Extract the (x, y) coordinate from the center of the cell holding the provided text.  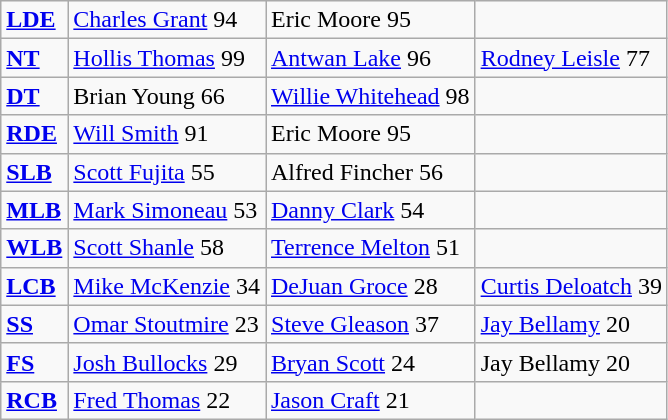
Curtis Deloatch 39 (571, 286)
FS (34, 362)
NT (34, 58)
SLB (34, 172)
Terrence Melton 51 (371, 248)
DeJuan Groce 28 (371, 286)
Omar Stoutmire 23 (167, 324)
Bryan Scott 24 (371, 362)
Josh Bullocks 29 (167, 362)
Scott Fujita 55 (167, 172)
Fred Thomas 22 (167, 400)
DT (34, 96)
Antwan Lake 96 (371, 58)
RCB (34, 400)
LDE (34, 20)
Scott Shanle 58 (167, 248)
Mike McKenzie 34 (167, 286)
Steve Gleason 37 (371, 324)
Willie Whitehead 98 (371, 96)
Alfred Fincher 56 (371, 172)
LCB (34, 286)
WLB (34, 248)
Hollis Thomas 99 (167, 58)
Jason Craft 21 (371, 400)
Charles Grant 94 (167, 20)
Danny Clark 54 (371, 210)
MLB (34, 210)
Brian Young 66 (167, 96)
SS (34, 324)
Mark Simoneau 53 (167, 210)
RDE (34, 134)
Rodney Leisle 77 (571, 58)
Will Smith 91 (167, 134)
